Locate the cell with the specified text and output its (X, Y) center coordinate. 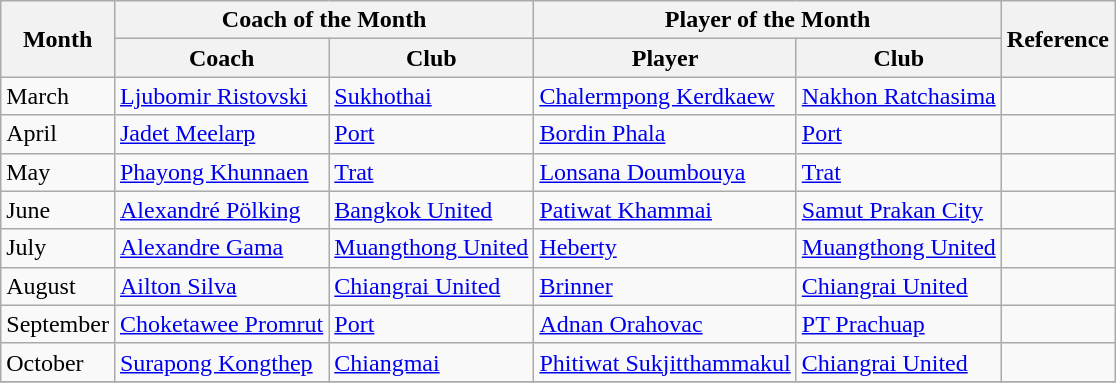
Heberty (665, 248)
Bangkok United (432, 210)
Samut Prakan City (898, 210)
Jadet Meelarp (221, 134)
July (58, 248)
Phitiwat Sukjitthammakul (665, 362)
September (58, 324)
April (58, 134)
June (58, 210)
Phayong Khunnaen (221, 172)
Player (665, 58)
Ailton Silva (221, 286)
Choketawee Promrut (221, 324)
October (58, 362)
Coach of the Month (324, 20)
Chiangmai (432, 362)
August (58, 286)
Alexandre Gama (221, 248)
Bordin Phala (665, 134)
Surapong Kongthep (221, 362)
Sukhothai (432, 96)
Brinner (665, 286)
Alexandré Pölking (221, 210)
May (58, 172)
Chalermpong Kerdkaew (665, 96)
Adnan Orahovac (665, 324)
March (58, 96)
Player of the Month (768, 20)
Reference (1058, 39)
Coach (221, 58)
PT Prachuap (898, 324)
Ljubomir Ristovski (221, 96)
Month (58, 39)
Lonsana Doumbouya (665, 172)
Nakhon Ratchasima (898, 96)
Patiwat Khammai (665, 210)
